Provide the [x, y] coordinate of the cell's center where the given text is located.  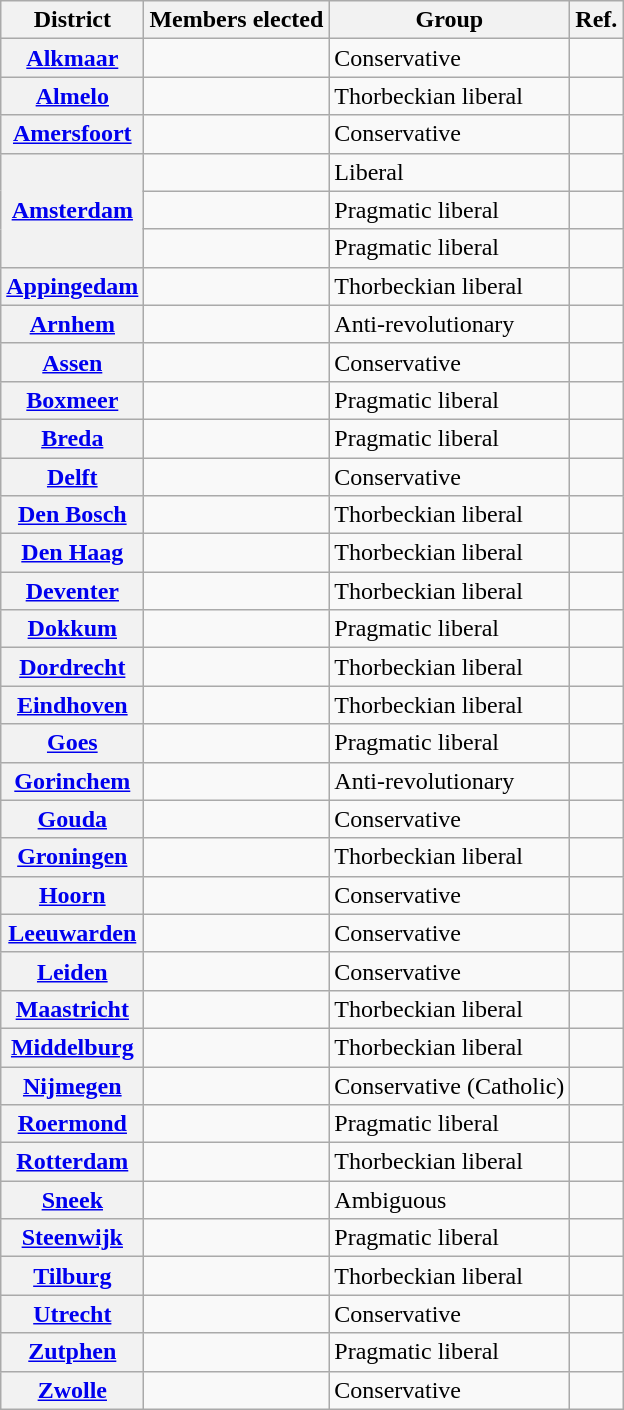
Deventer [72, 591]
Alkmaar [72, 58]
Dokkum [72, 629]
District [72, 20]
Group [450, 20]
Assen [72, 362]
Ref. [596, 20]
Delft [72, 477]
Ambiguous [450, 1200]
Liberal [450, 172]
Nijmegen [72, 1085]
Gorinchem [72, 781]
Members elected [236, 20]
Appingedam [72, 286]
Almelo [72, 96]
Dordrecht [72, 667]
Goes [72, 743]
Hoorn [72, 895]
Roermond [72, 1124]
Breda [72, 438]
Eindhoven [72, 705]
Tilburg [72, 1276]
Amersfoort [72, 134]
Arnhem [72, 324]
Leeuwarden [72, 933]
Rotterdam [72, 1162]
Gouda [72, 819]
Zwolle [72, 1390]
Sneek [72, 1200]
Middelburg [72, 1047]
Steenwijk [72, 1238]
Amsterdam [72, 210]
Den Haag [72, 553]
Utrecht [72, 1314]
Maastricht [72, 1009]
Groningen [72, 857]
Conservative (Catholic) [450, 1085]
Zutphen [72, 1352]
Boxmeer [72, 400]
Den Bosch [72, 515]
Leiden [72, 971]
